Determine the [x, y] coordinate at the center of the cell enclosing the given text.  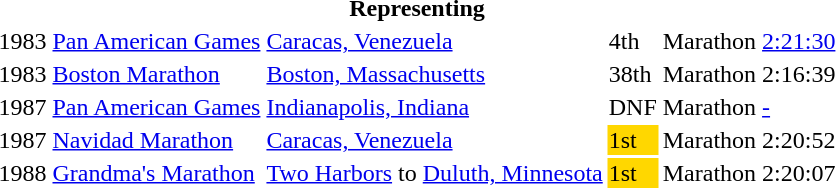
Boston Marathon [156, 74]
Two Harbors to Duluth, Minnesota [434, 173]
4th [632, 41]
Grandma's Marathon [156, 173]
Indianapolis, Indiana [434, 107]
Boston, Massachusetts [434, 74]
38th [632, 74]
DNF [632, 107]
Navidad Marathon [156, 140]
